Capture the cell that displays the provided text and extract its [x, y] central coordinate. 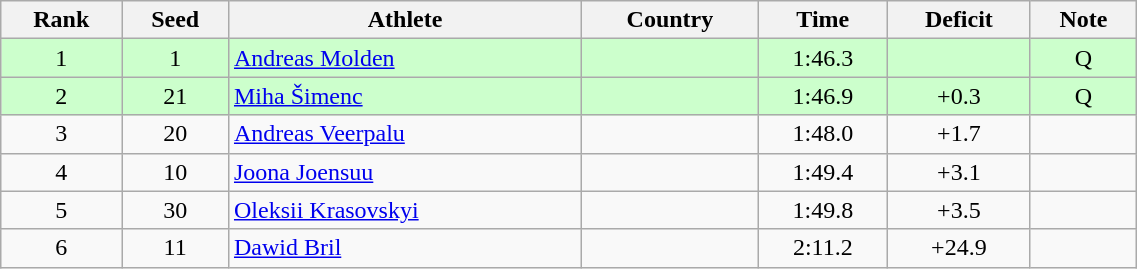
4 [62, 172]
Oleksii Krasovskyi [404, 210]
1:46.9 [822, 96]
Deficit [960, 20]
Country [670, 20]
Dawid Bril [404, 248]
3 [62, 134]
Rank [62, 20]
1:49.4 [822, 172]
1:48.0 [822, 134]
1:46.3 [822, 58]
Seed [176, 20]
+1.7 [960, 134]
10 [176, 172]
+0.3 [960, 96]
6 [62, 248]
2 [62, 96]
Note [1084, 20]
+24.9 [960, 248]
1:49.8 [822, 210]
Miha Šimenc [404, 96]
11 [176, 248]
+3.1 [960, 172]
Time [822, 20]
5 [62, 210]
Joona Joensuu [404, 172]
Athlete [404, 20]
Andreas Molden [404, 58]
20 [176, 134]
21 [176, 96]
+3.5 [960, 210]
30 [176, 210]
2:11.2 [822, 248]
Andreas Veerpalu [404, 134]
